Return the [X, Y] coordinate for the center point of the cell that contains the specified text.  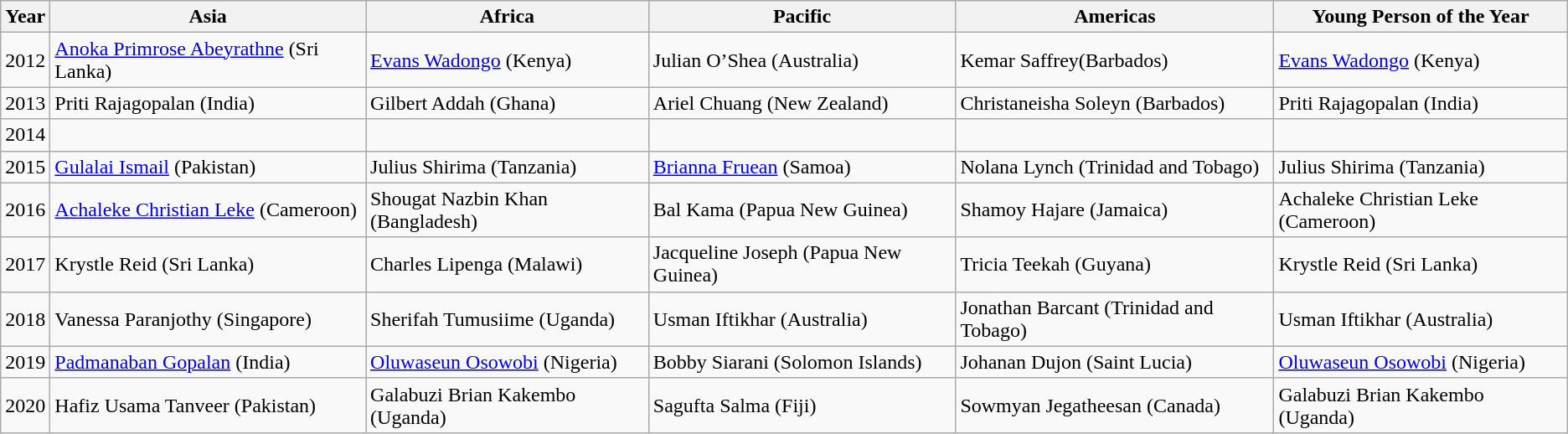
2013 [25, 103]
Bal Kama (Papua New Guinea) [802, 209]
Vanessa Paranjothy (Singapore) [208, 318]
Americas [1115, 17]
Sagufta Salma (Fiji) [802, 406]
2020 [25, 406]
Nolana Lynch (Trinidad and Tobago) [1115, 167]
Christaneisha Soleyn (Barbados) [1115, 103]
Kemar Saffrey(Barbados) [1115, 60]
Jacqueline Joseph (Papua New Guinea) [802, 265]
Anoka Primrose Abeyrathne (Sri Lanka) [208, 60]
Tricia Teekah (Guyana) [1115, 265]
Shamoy Hajare (Jamaica) [1115, 209]
Africa [508, 17]
Padmanaban Gopalan (India) [208, 362]
2014 [25, 135]
Jonathan Barcant (Trinidad and Tobago) [1115, 318]
Year [25, 17]
2019 [25, 362]
Bobby Siarani (Solomon Islands) [802, 362]
2018 [25, 318]
Brianna Fruean (Samoa) [802, 167]
Hafiz Usama Tanveer (Pakistan) [208, 406]
Julian O’Shea (Australia) [802, 60]
2017 [25, 265]
Pacific [802, 17]
Shougat Nazbin Khan (Bangladesh) [508, 209]
Sherifah Tumusiime (Uganda) [508, 318]
Charles Lipenga (Malawi) [508, 265]
Gilbert Addah (Ghana) [508, 103]
2015 [25, 167]
Sowmyan Jegatheesan (Canada) [1115, 406]
Asia [208, 17]
Ariel Chuang (New Zealand) [802, 103]
Young Person of the Year [1421, 17]
Gulalai Ismail (Pakistan) [208, 167]
2012 [25, 60]
Johanan Dujon (Saint Lucia) [1115, 362]
2016 [25, 209]
